Output the [X, Y] coordinate of the center of the cell containing the given text.  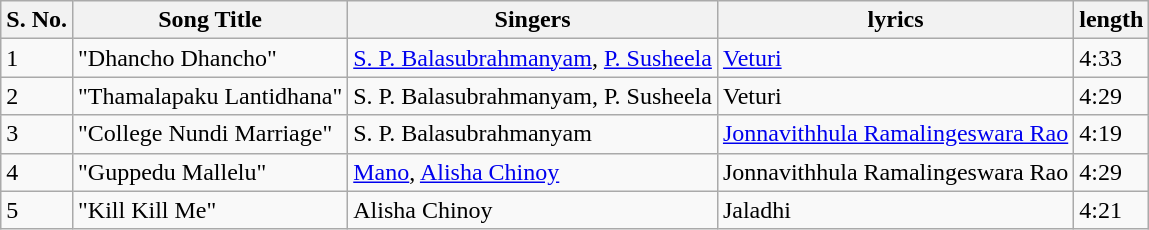
length [1112, 20]
5 [37, 210]
lyrics [895, 20]
Alisha Chinoy [533, 210]
4:19 [1112, 134]
S. No. [37, 20]
2 [37, 96]
"Guppedu Mallelu" [210, 172]
Mano, Alisha Chinoy [533, 172]
"Dhancho Dhancho" [210, 58]
1 [37, 58]
"Kill Kill Me" [210, 210]
4:21 [1112, 210]
Jaladhi [895, 210]
4 [37, 172]
S. P. Balasubrahmanyam [533, 134]
"Thamalapaku Lantidhana" [210, 96]
3 [37, 134]
Singers [533, 20]
Song Title [210, 20]
4:33 [1112, 58]
"College Nundi Marriage" [210, 134]
